Scan for the cell matching the given text and deliver its (X, Y) coordinate at center. 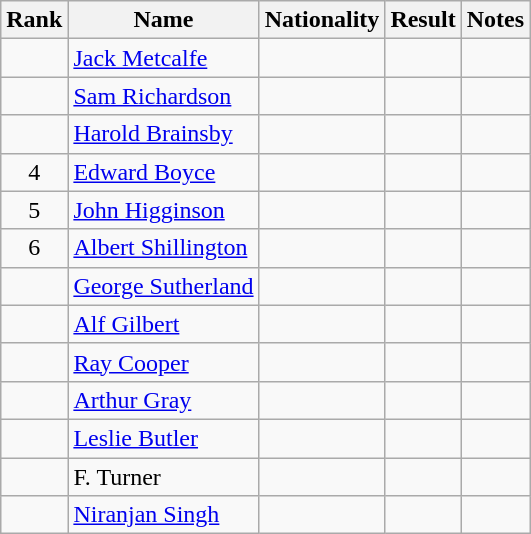
5 (34, 210)
George Sutherland (164, 286)
Name (164, 20)
Rank (34, 20)
Result (423, 20)
Leslie Butler (164, 438)
Ray Cooper (164, 362)
Edward Boyce (164, 172)
F. Turner (164, 477)
Arthur Gray (164, 400)
Albert Shillington (164, 248)
Niranjan Singh (164, 515)
Jack Metcalfe (164, 58)
John Higginson (164, 210)
Alf Gilbert (164, 324)
Nationality (322, 20)
Sam Richardson (164, 96)
Notes (495, 20)
6 (34, 248)
4 (34, 172)
Harold Brainsby (164, 134)
